Return (x, y) of the center of cell containing provided text 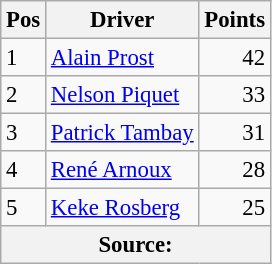
Alain Prost (122, 58)
Points (234, 20)
René Arnoux (122, 170)
Pos (24, 20)
42 (234, 58)
2 (24, 95)
28 (234, 170)
Source: (136, 245)
3 (24, 133)
4 (24, 170)
Nelson Piquet (122, 95)
31 (234, 133)
Keke Rosberg (122, 208)
Driver (122, 20)
25 (234, 208)
1 (24, 58)
33 (234, 95)
5 (24, 208)
Patrick Tambay (122, 133)
